For the text-containing cell, return its midpoint in (X, Y) coordinate format. 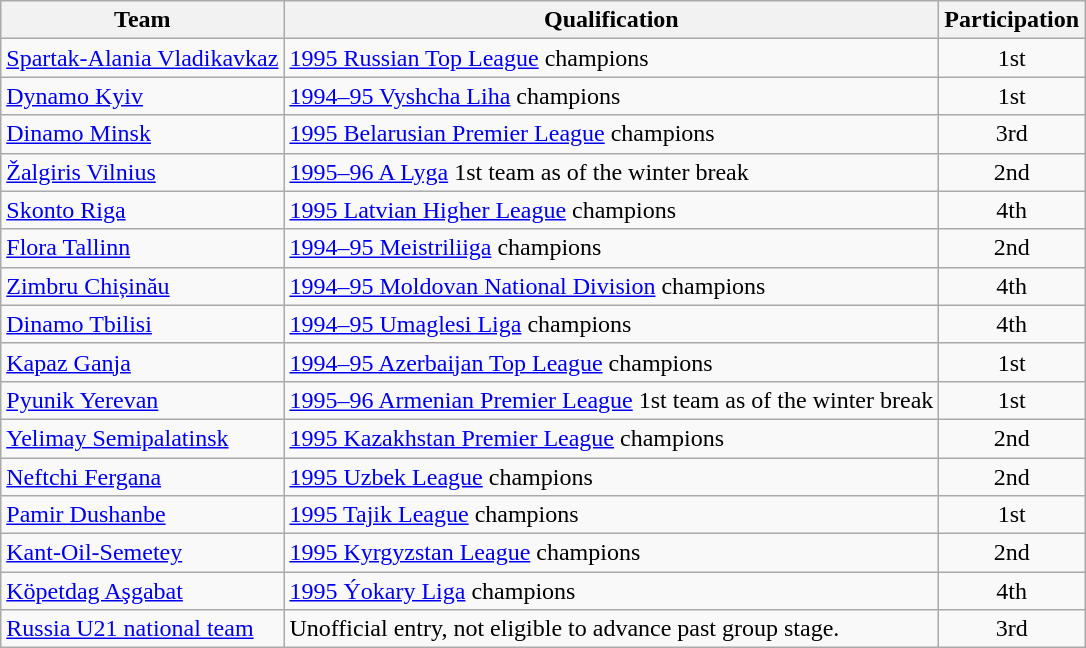
Unofficial entry, not eligible to advance past group stage. (612, 629)
Dinamo Tbilisi (142, 324)
1994–95 Vyshcha Liha champions (612, 96)
Pamir Dushanbe (142, 515)
Žalgiris Vilnius (142, 172)
Dinamo Minsk (142, 134)
Skonto Riga (142, 210)
1995–96 A Lyga 1st team as of the winter break (612, 172)
Participation (1012, 20)
1995 Kazakhstan Premier League champions (612, 438)
1995 Russian Top League champions (612, 58)
1995 Ýokary Liga champions (612, 591)
1994–95 Moldovan National Division champions (612, 286)
1995 Latvian Higher League champions (612, 210)
Kapaz Ganja (142, 362)
Yelimay Semipalatinsk (142, 438)
Qualification (612, 20)
1995 Tajik League champions (612, 515)
Pyunik Yerevan (142, 400)
Köpetdag Aşgabat (142, 591)
Kant-Oil-Semetey (142, 553)
Team (142, 20)
1994–95 Meistriliiga champions (612, 248)
1995 Belarusian Premier League champions (612, 134)
1994–95 Umaglesi Liga champions (612, 324)
1995–96 Armenian Premier League 1st team as of the winter break (612, 400)
Neftchi Fergana (142, 477)
Zimbru Chișinău (142, 286)
1995 Kyrgyzstan League champions (612, 553)
Dynamo Kyiv (142, 96)
Russia U21 national team (142, 629)
1995 Uzbek League champions (612, 477)
Flora Tallinn (142, 248)
1994–95 Azerbaijan Top League champions (612, 362)
Spartak-Alania Vladikavkaz (142, 58)
